Search for the cell housing the specified text and yield its (X, Y) center coordinate. 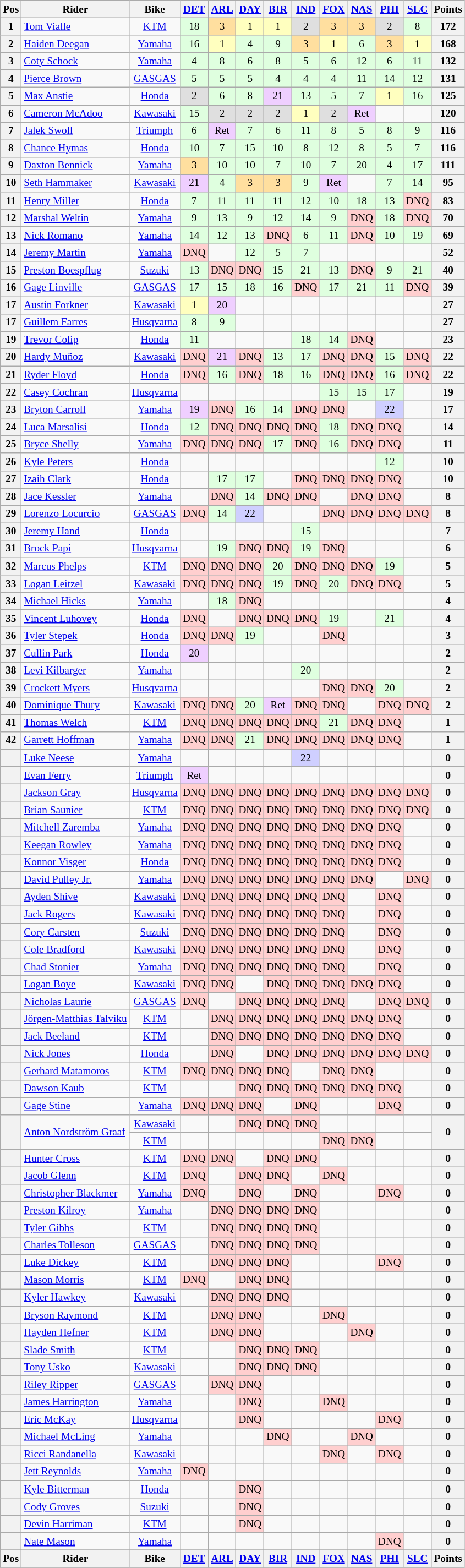
Max Anstie (75, 96)
Ayden Shive (75, 897)
Hayden Hefner (75, 1332)
Tom Vialle (75, 26)
Henry Miller (75, 201)
Jeremy Martin (75, 253)
Slade Smith (75, 1350)
Marcus Phelps (75, 566)
131 (448, 79)
Guillem Farres (75, 323)
Hunter Cross (75, 1159)
Marshal Weltin (75, 218)
Nicholas Laurie (75, 1002)
James Harrington (75, 1402)
Kyle Peters (75, 462)
Jace Kessler (75, 496)
34 (11, 601)
Austin Forkner (75, 305)
Dawson Kaub (75, 1089)
Brock Papi (75, 549)
Evan Ferry (75, 775)
Kyle Bitterman (75, 1489)
Tyler Gibbs (75, 1228)
Gage Stine (75, 1106)
111 (448, 166)
172 (448, 26)
Cory Carsten (75, 932)
Mason Morris (75, 1280)
Christopher Blackmer (75, 1193)
24 (11, 427)
42 (11, 740)
Thomas Welch (75, 723)
Cody Groves (75, 1507)
Cameron McAdoo (75, 113)
120 (448, 113)
David Pulley Jr. (75, 880)
Jeremy Hand (75, 532)
Nate Mason (75, 1542)
Dominique Thury (75, 706)
Jack Beeland (75, 1036)
Luke Neese (75, 758)
Bryce Shelly (75, 445)
Luke Dickey (75, 1263)
Jalek Swoll (75, 131)
36 (11, 636)
Eric McKay (75, 1419)
Gerhard Matamoros (75, 1072)
Tyler Stepek (75, 636)
Ricci Randanella (75, 1455)
Devin Harriman (75, 1524)
Nick Jones (75, 1054)
Cole Bradford (75, 949)
Haiden Deegan (75, 44)
Jett Reynolds (75, 1472)
52 (448, 253)
Preston Boespflug (75, 270)
Levi Kilbarger (75, 671)
Hardy Muñoz (75, 357)
Tony Usko (75, 1368)
30 (11, 532)
Konnor Visger (75, 862)
Riley Ripper (75, 1385)
Lorenzo Locurcio (75, 514)
168 (448, 44)
Coty Schock (75, 61)
Casey Cochran (75, 392)
Keegan Rowley (75, 845)
26 (11, 462)
25 (11, 445)
Vincent Luhovey (75, 619)
38 (11, 671)
Kyler Hawkey (75, 1298)
Izaih Clark (75, 479)
Bryton Carroll (75, 409)
Preston Kilroy (75, 1211)
Chad Stonier (75, 967)
32 (11, 566)
95 (448, 183)
33 (11, 584)
41 (11, 723)
Jörgen-Matthias Talviku (75, 1019)
69 (448, 236)
31 (11, 549)
Pierce Brown (75, 79)
Brian Saunier (75, 810)
Luca Marsalisi (75, 427)
Michael McLing (75, 1437)
37 (11, 653)
Ryder Floyd (75, 375)
Bryson Raymond (75, 1315)
Garrett Hoffman (75, 740)
Gage Linville (75, 288)
Anton Nordström Graaf (75, 1133)
Crockett Myers (75, 689)
83 (448, 201)
Cullin Park (75, 653)
125 (448, 96)
29 (11, 514)
Jack Rogers (75, 915)
Logan Leitzel (75, 584)
28 (11, 496)
70 (448, 218)
Jacob Glenn (75, 1176)
Michael Hicks (75, 601)
Chance Hymas (75, 149)
132 (448, 61)
Nick Romano (75, 236)
Daxton Bennick (75, 166)
35 (11, 619)
Mitchell Zaremba (75, 828)
Trevor Colip (75, 340)
Charles Tolleson (75, 1245)
Logan Boye (75, 984)
Jackson Gray (75, 793)
Seth Hammaker (75, 183)
